Search for the cell housing the specified text and yield its (x, y) center coordinate. 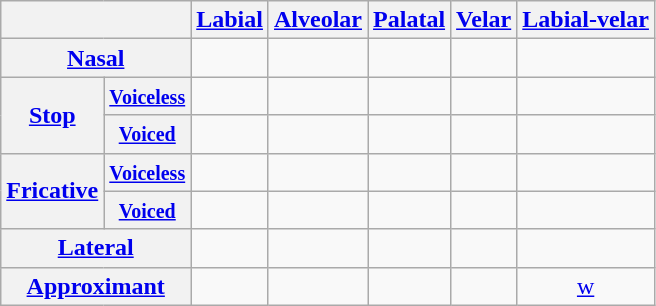
Approximant (96, 286)
Nasal (96, 58)
Velar (484, 20)
Lateral (96, 248)
Stop (52, 115)
Palatal (410, 20)
Fricative (52, 191)
Labial (230, 20)
w (586, 286)
Labial-velar (586, 20)
Alveolar (318, 20)
